Provide the [X, Y] coordinate of the cell's center where the given text is located.  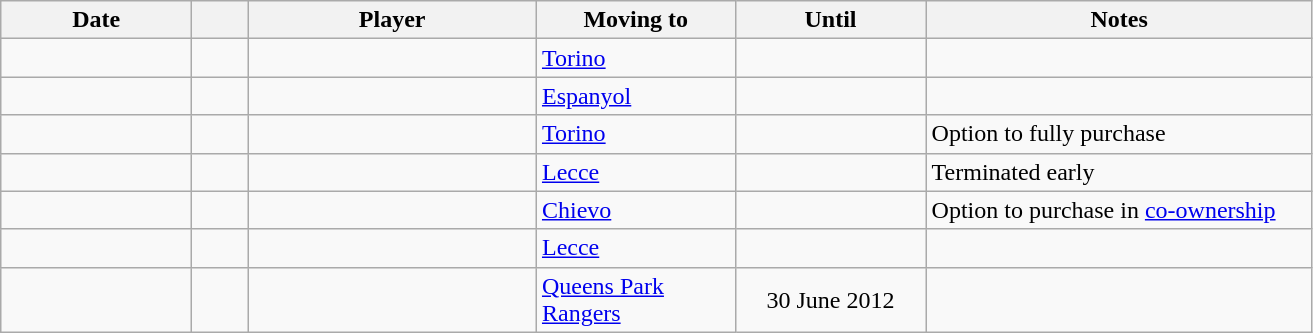
Player [392, 20]
Until [830, 20]
Moving to [636, 20]
30 June 2012 [830, 300]
Date [96, 20]
Espanyol [636, 96]
Option to fully purchase [1119, 134]
Queens Park Rangers [636, 300]
Terminated early [1119, 172]
Notes [1119, 20]
Chievo [636, 210]
Option to purchase in co-ownership [1119, 210]
